Search for the cell housing the specified text and yield its (X, Y) center coordinate. 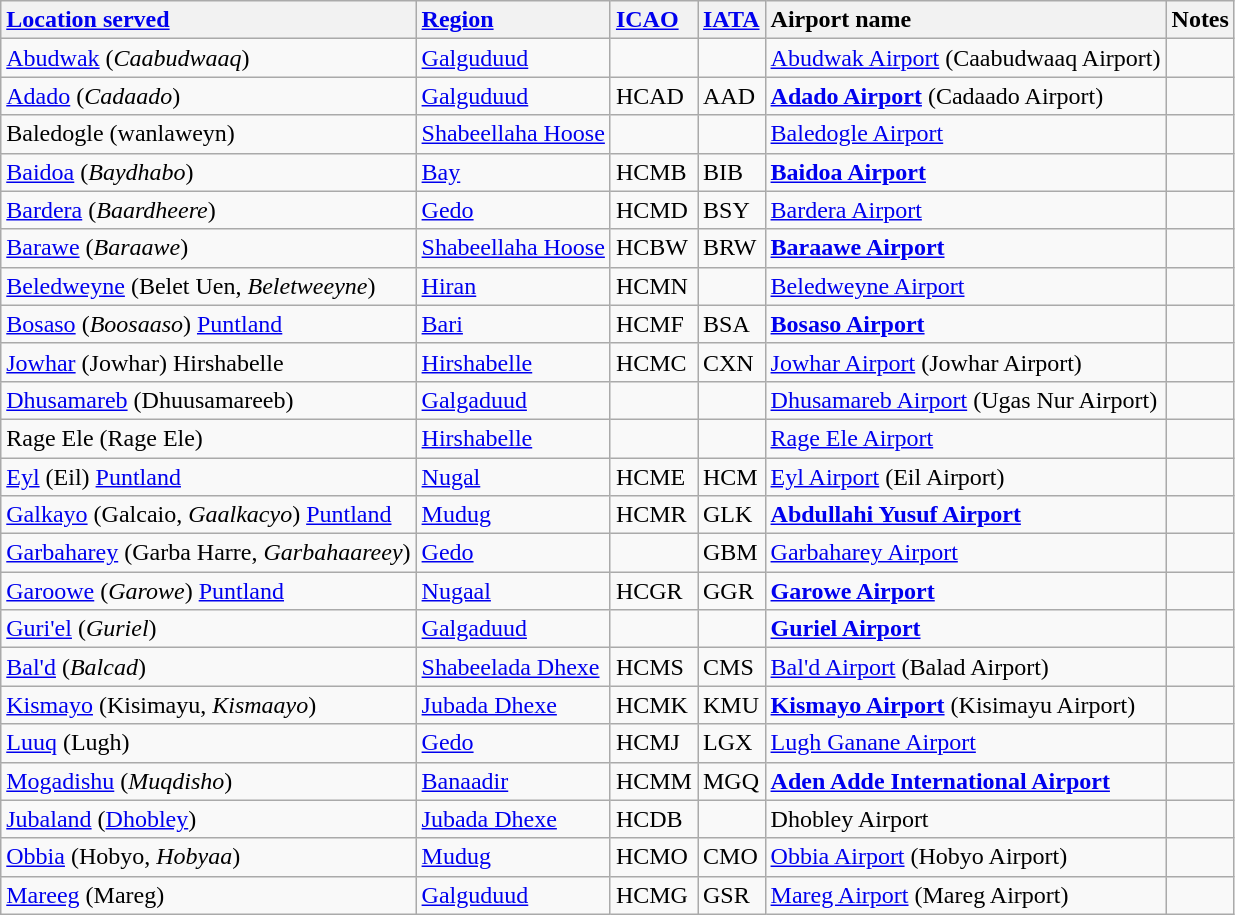
Aden Adde International Airport (966, 781)
HCMB (654, 172)
Lugh Ganane Airport (966, 743)
HCMC (654, 362)
Dhobley Airport (966, 819)
Garowe Airport (966, 591)
Abudwak Airport (Caabudwaaq Airport) (966, 58)
Beledweyne (Belet Uen, Beletweeyne) (208, 286)
HCMR (654, 515)
Notes (1200, 20)
Mogadishu (Muqdisho) (208, 781)
Kismayo (Kisimayu, Kismaayo) (208, 705)
Adado Airport (Cadaado Airport) (966, 96)
Rage Ele Airport (966, 438)
HCAD (654, 96)
HCM (732, 477)
Beledweyne Airport (966, 286)
Abudwak (Caabudwaaq) (208, 58)
Mareg Airport (Mareg Airport) (966, 895)
HCMF (654, 324)
HCMN (654, 286)
HCDB (654, 819)
GLK (732, 515)
LGX (732, 743)
CMS (732, 667)
Luuq (Lugh) (208, 743)
Bosaso Airport (966, 324)
ICAO (654, 20)
Baledogle (wanlaweyn) (208, 134)
Guriel Airport (966, 629)
Airport name (966, 20)
Obbia Airport (Hobyo Airport) (966, 857)
Bal'd (Balcad) (208, 667)
Bosaso (Boosaaso) Puntland (208, 324)
Bardera (Baardheere) (208, 210)
Guri'el (Guriel) (208, 629)
IATA (732, 20)
Jowhar (Jowhar) Hirshabelle (208, 362)
Abdullahi Yusuf Airport (966, 515)
Baledogle Airport (966, 134)
GGR (732, 591)
BRW (732, 248)
Baidoa (Baydhabo) (208, 172)
Shabeelada Dhexe (513, 667)
AAD (732, 96)
MGQ (732, 781)
Mareeg (Mareg) (208, 895)
Rage Ele (Rage Ele) (208, 438)
HCMM (654, 781)
Garbaharey (Garba Harre, Garbahaareey) (208, 553)
HCME (654, 477)
Bay (513, 172)
BIB (732, 172)
Dhusamareb Airport (Ugas Nur Airport) (966, 400)
GBM (732, 553)
Region (513, 20)
Adado (Cadaado) (208, 96)
HCMK (654, 705)
HCMS (654, 667)
Nugal (513, 477)
Dhusamareb (Dhuusamareeb) (208, 400)
Jubaland (Dhobley) (208, 819)
KMU (732, 705)
Nugaal (513, 591)
HCMG (654, 895)
CMO (732, 857)
Bari (513, 324)
Garoowe (Garowe) Puntland (208, 591)
HCMD (654, 210)
HCGR (654, 591)
HCMO (654, 857)
Bardera Airport (966, 210)
Obbia (Hobyo, Hobyaa) (208, 857)
Baidoa Airport (966, 172)
Location served (208, 20)
Jowhar Airport (Jowhar Airport) (966, 362)
BSY (732, 210)
Hiran (513, 286)
CXN (732, 362)
Galkayo (Galcaio, Gaalkacyo) Puntland (208, 515)
BSA (732, 324)
GSR (732, 895)
Barawe (Baraawe) (208, 248)
Eyl (Eil) Puntland (208, 477)
Eyl Airport (Eil Airport) (966, 477)
Kismayo Airport (Kisimayu Airport) (966, 705)
Baraawe Airport (966, 248)
Garbaharey Airport (966, 553)
Banaadir (513, 781)
HCMJ (654, 743)
Bal'd Airport (Balad Airport) (966, 667)
HCBW (654, 248)
